Output the (x, y) coordinate of the center of the cell containing the given text.  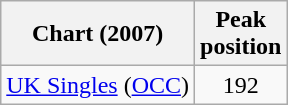
Chart (2007) (98, 34)
UK Singles (OCC) (98, 85)
192 (241, 85)
Peakposition (241, 34)
